Extract the [X, Y] coordinate from the center of the cell holding the provided text.  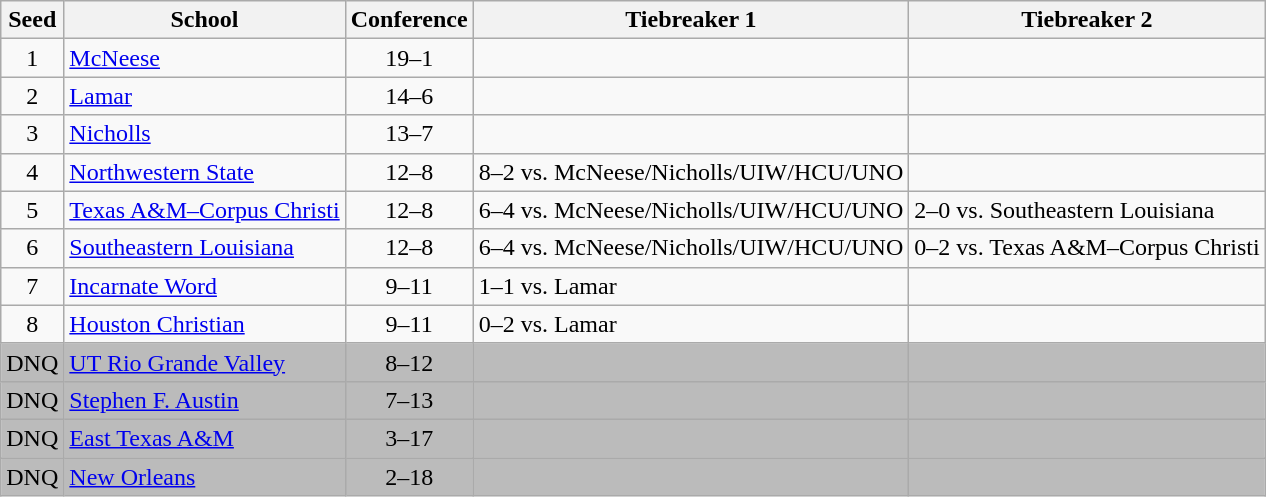
8–12 [409, 362]
6 [32, 248]
Houston Christian [204, 324]
3 [32, 134]
0–2 vs. Lamar [691, 324]
0–2 vs. Texas A&M–Corpus Christi [1087, 248]
Southeastern Louisiana [204, 248]
14–6 [409, 96]
Stephen F. Austin [204, 400]
Nicholls [204, 134]
8–2 vs. McNeese/Nicholls/UIW/HCU/UNO [691, 172]
Lamar [204, 96]
2 [32, 96]
Conference [409, 20]
2–18 [409, 477]
19–1 [409, 58]
Tiebreaker 1 [691, 20]
13–7 [409, 134]
3–17 [409, 438]
Incarnate Word [204, 286]
Tiebreaker 2 [1087, 20]
5 [32, 210]
McNeese [204, 58]
Northwestern State [204, 172]
4 [32, 172]
2–0 vs. Southeastern Louisiana [1087, 210]
Texas A&M–Corpus Christi [204, 210]
New Orleans [204, 477]
1–1 vs. Lamar [691, 286]
7–13 [409, 400]
UT Rio Grande Valley [204, 362]
School [204, 20]
East Texas A&M [204, 438]
7 [32, 286]
1 [32, 58]
8 [32, 324]
Seed [32, 20]
